Capture the cell that displays the provided text and extract its (x, y) central coordinate. 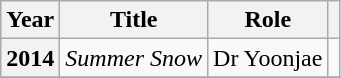
Year (30, 20)
Dr Yoonjae (268, 58)
Role (268, 20)
2014 (30, 58)
Summer Snow (134, 58)
Title (134, 20)
